Provide the (x, y) coordinate of the cell's center where the given text is located.  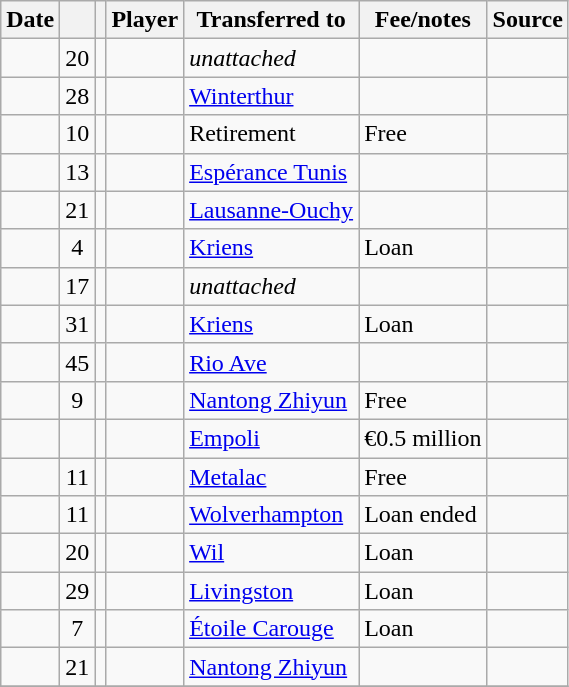
Rio Ave (272, 362)
Fee/notes (423, 20)
4 (78, 248)
Transferred to (272, 20)
45 (78, 362)
Wil (272, 553)
9 (78, 400)
Étoile Carouge (272, 629)
7 (78, 629)
Source (528, 20)
Espérance Tunis (272, 172)
Date (30, 20)
28 (78, 96)
Wolverhampton (272, 515)
17 (78, 286)
Player (145, 20)
29 (78, 591)
Loan ended (423, 515)
Winterthur (272, 96)
Metalac (272, 477)
Livingston (272, 591)
Retirement (272, 134)
Lausanne-Ouchy (272, 210)
Empoli (272, 438)
€0.5 million (423, 438)
31 (78, 324)
10 (78, 134)
13 (78, 172)
